Find where the given text appears and provide that cell's center as (x, y) coordinate. 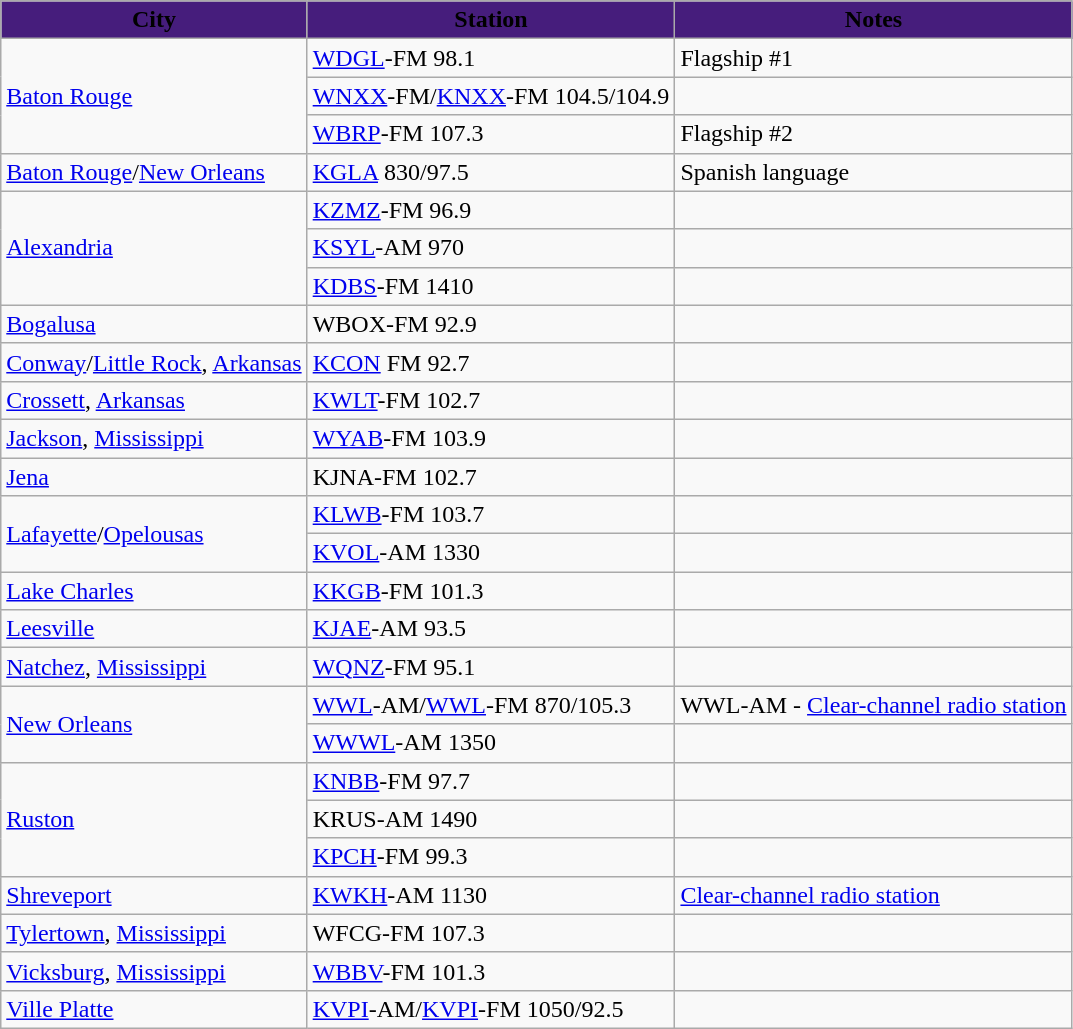
Crossett, Arkansas (154, 400)
WFCG-FM 107.3 (491, 933)
Jackson, Mississippi (154, 438)
WWL-AM - Clear-channel radio station (874, 705)
Conway/Little Rock, Arkansas (154, 362)
Alexandria (154, 248)
KJAE-AM 93.5 (491, 629)
WBBV-FM 101.3 (491, 971)
KDBS-FM 1410 (491, 286)
Shreveport (154, 895)
KPCH-FM 99.3 (491, 857)
WBRP-FM 107.3 (491, 134)
Notes (874, 20)
Station (491, 20)
KRUS-AM 1490 (491, 819)
Ville Platte (154, 1009)
KJNA-FM 102.7 (491, 477)
WDGL-FM 98.1 (491, 58)
WWL-AM/WWL-FM 870/105.3 (491, 705)
KVOL-AM 1330 (491, 553)
KKGB-FM 101.3 (491, 591)
Baton Rouge/New Orleans (154, 172)
Tylertown, Mississippi (154, 933)
WBOX-FM 92.9 (491, 324)
Lake Charles (154, 591)
WYAB-FM 103.9 (491, 438)
KLWB-FM 103.7 (491, 515)
Ruston (154, 819)
WWWL-AM 1350 (491, 743)
Bogalusa (154, 324)
Vicksburg, Mississippi (154, 971)
KWKH-AM 1130 (491, 895)
New Orleans (154, 724)
Spanish language (874, 172)
Jena (154, 477)
Natchez, Mississippi (154, 667)
Baton Rouge (154, 96)
KCON FM 92.7 (491, 362)
KVPI-AM/KVPI-FM 1050/92.5 (491, 1009)
Leesville (154, 629)
Clear-channel radio station (874, 895)
KNBB-FM 97.7 (491, 781)
Flagship #2 (874, 134)
Flagship #1 (874, 58)
City (154, 20)
WNXX-FM/KNXX-FM 104.5/104.9 (491, 96)
WQNZ-FM 95.1 (491, 667)
KSYL-AM 970 (491, 248)
KWLT-FM 102.7 (491, 400)
KZMZ-FM 96.9 (491, 210)
KGLA 830/97.5 (491, 172)
Lafayette/Opelousas (154, 534)
